For the text-containing cell, return its midpoint in (X, Y) coordinate format. 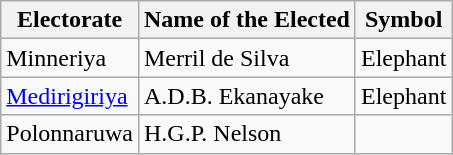
Minneriya (70, 58)
Symbol (403, 20)
Merril de Silva (246, 58)
Electorate (70, 20)
Polonnaruwa (70, 134)
Name of the Elected (246, 20)
Medirigiriya (70, 96)
H.G.P. Nelson (246, 134)
A.D.B. Ekanayake (246, 96)
